Identify which cell holds the provided text, then report its [x, y] central coordinate. 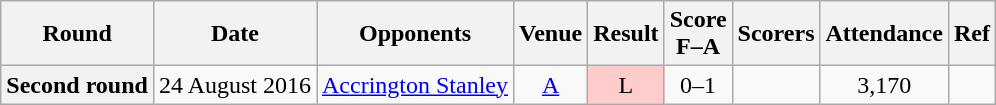
L [626, 85]
Round [78, 34]
Ref [972, 34]
ScoreF–A [698, 34]
Second round [78, 85]
Opponents [414, 34]
Venue [551, 34]
Scorers [776, 34]
Date [234, 34]
Attendance [884, 34]
A [551, 85]
Result [626, 34]
24 August 2016 [234, 85]
0–1 [698, 85]
3,170 [884, 85]
Accrington Stanley [414, 85]
